Determine the (X, Y) coordinate at the center of the cell enclosing the given text.  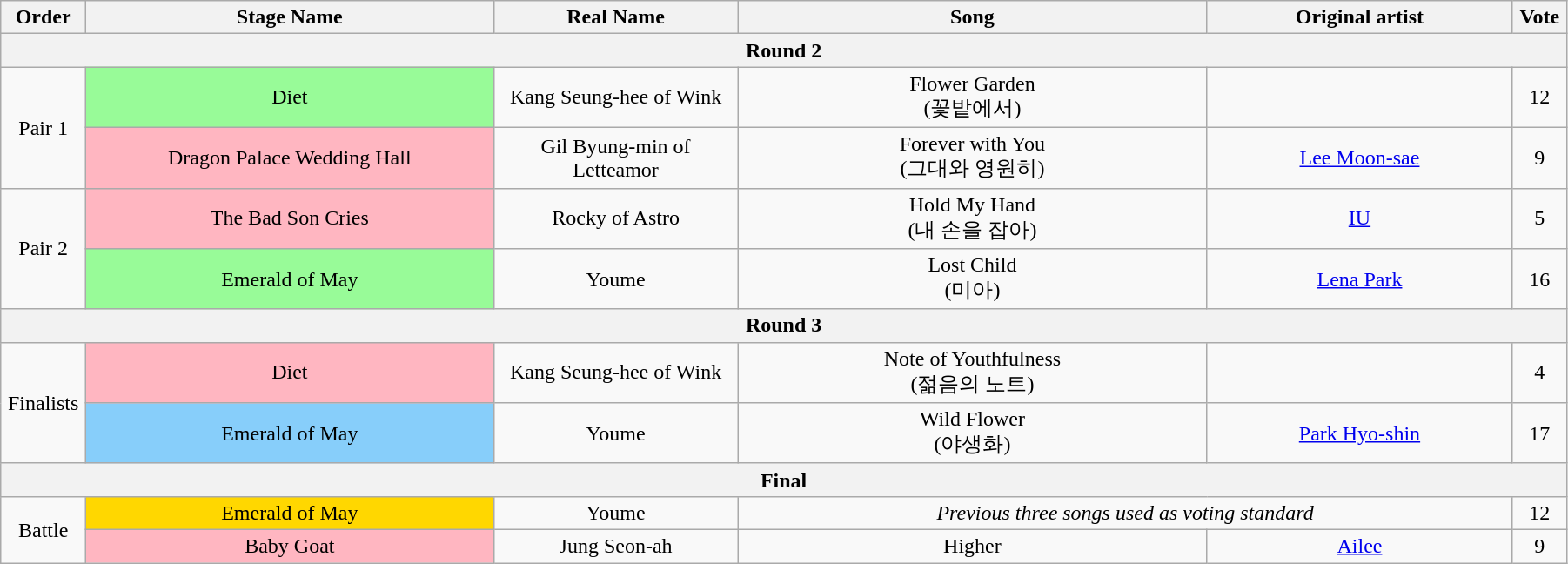
Round 3 (784, 326)
Lost Child(미아) (973, 279)
Song (973, 17)
Wild Flower(야생화) (973, 433)
Hold My Hand (내 손을 잡아) (973, 218)
Order (44, 17)
Battle (44, 529)
Real Name (616, 17)
Final (784, 480)
Note of Youthfulness(젊음의 노트) (973, 373)
Pair 2 (44, 249)
Ailee (1359, 546)
Jung Seon-ah (616, 546)
Park Hyo-shin (1359, 433)
Round 2 (784, 50)
Rocky of Astro (616, 218)
Finalists (44, 402)
Higher (973, 546)
17 (1539, 433)
Flower Garden(꽃밭에서) (973, 97)
Stage Name (290, 17)
Dragon Palace Wedding Hall (290, 158)
5 (1539, 218)
Previous three songs used as voting standard (1125, 513)
IU (1359, 218)
Original artist (1359, 17)
Forever with You(그대와 영원히) (973, 158)
Vote (1539, 17)
16 (1539, 279)
4 (1539, 373)
Pair 1 (44, 127)
Gil Byung-min of Letteamor (616, 158)
Lee Moon-sae (1359, 158)
Lena Park (1359, 279)
Baby Goat (290, 546)
The Bad Son Cries (290, 218)
